Locate the cell with the specified text and output its (X, Y) center coordinate. 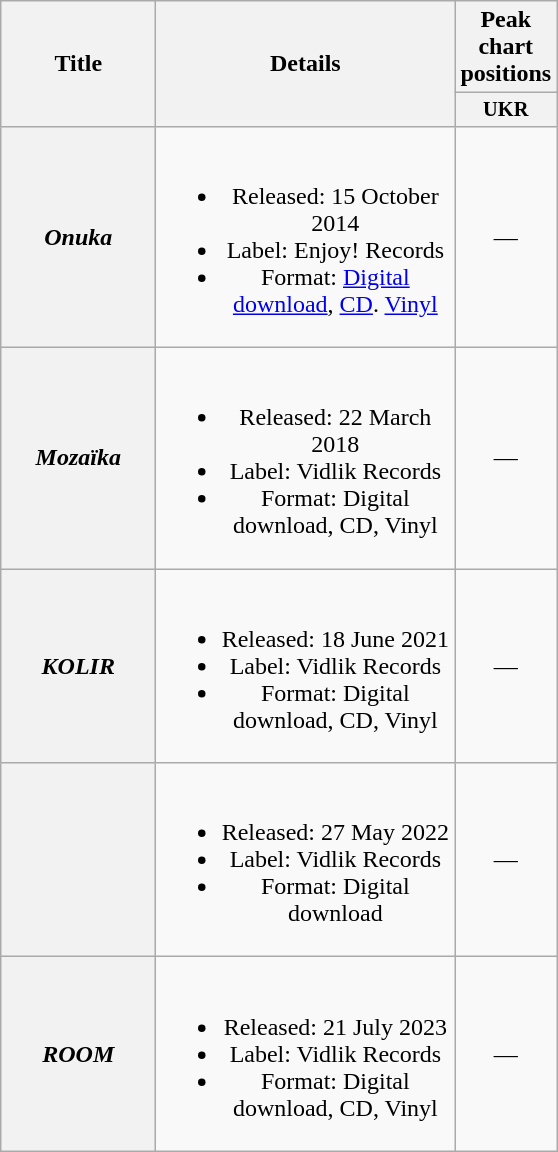
Released: 18 June 2021Label: Vidlik RecordsFormat: Digital download, CD, Vinyl (306, 666)
ROOM (78, 1054)
Released: 21 July 2023Label: Vidlik RecordsFormat: Digital download, CD, Vinyl (306, 1054)
Peak chart positions (506, 47)
KOLIR (78, 666)
UKR (506, 110)
Title (78, 64)
Mozaїka (78, 458)
Released: 27 May 2022Label: Vidlik RecordsFormat: Digital download (306, 860)
Onuka (78, 236)
Released: 15 October 2014Label: Enjoy! RecordsFormat: Digital download, CD. Vinyl (306, 236)
Details (306, 64)
Released: 22 March 2018Label: Vidlik RecordsFormat: Digital download, CD, Vinyl (306, 458)
